Extract the (x, y) coordinate from the center of the cell holding the provided text.  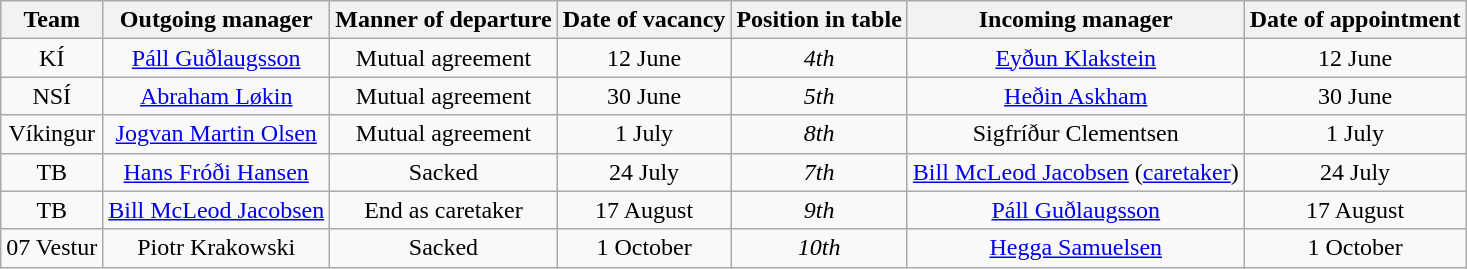
End as caretaker (444, 210)
Eyðun Klakstein (1076, 58)
Position in table (819, 20)
Date of vacancy (644, 20)
Date of appointment (1355, 20)
Heðin Askham (1076, 96)
Víkingur (52, 134)
4th (819, 58)
Jogvan Martin Olsen (216, 134)
Manner of departure (444, 20)
Piotr Krakowski (216, 248)
Abraham Løkin (216, 96)
07 Vestur (52, 248)
Team (52, 20)
Hegga Samuelsen (1076, 248)
Incoming manager (1076, 20)
Hans Fróði Hansen (216, 172)
Sigfríður Clementsen (1076, 134)
KÍ (52, 58)
Bill McLeod Jacobsen (216, 210)
8th (819, 134)
9th (819, 210)
10th (819, 248)
7th (819, 172)
Bill McLeod Jacobsen (caretaker) (1076, 172)
NSÍ (52, 96)
5th (819, 96)
Outgoing manager (216, 20)
